From the cell containing the given text, extract its center point as (x, y) coordinate. 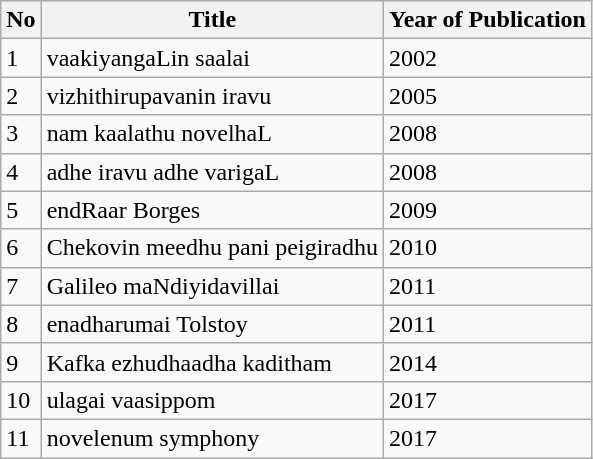
Year of Publication (487, 20)
nam kaalathu novelhaL (212, 134)
2010 (487, 248)
10 (21, 400)
2009 (487, 210)
Kafka ezhudhaadha kaditham (212, 362)
2005 (487, 96)
8 (21, 324)
adhe iravu adhe varigaL (212, 172)
novelenum symphony (212, 438)
2014 (487, 362)
endRaar Borges (212, 210)
No (21, 20)
Galileo maNdiyidavillai (212, 286)
ulagai vaasippom (212, 400)
4 (21, 172)
9 (21, 362)
11 (21, 438)
Title (212, 20)
2002 (487, 58)
vaakiyangaLin saalai (212, 58)
vizhithirupavanin iravu (212, 96)
1 (21, 58)
2 (21, 96)
3 (21, 134)
7 (21, 286)
5 (21, 210)
6 (21, 248)
Chekovin meedhu pani peigiradhu (212, 248)
enadharumai Tolstoy (212, 324)
